Provide the [x, y] coordinate of the cell's center where the given text is located.  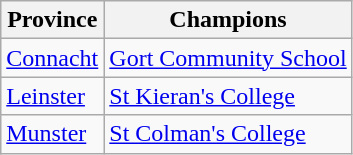
Gort Community School [228, 58]
St Kieran's College [228, 96]
St Colman's College [228, 134]
Province [52, 20]
Leinster [52, 96]
Connacht [52, 58]
Munster [52, 134]
Champions [228, 20]
